Capture the cell that displays the provided text and extract its [X, Y] central coordinate. 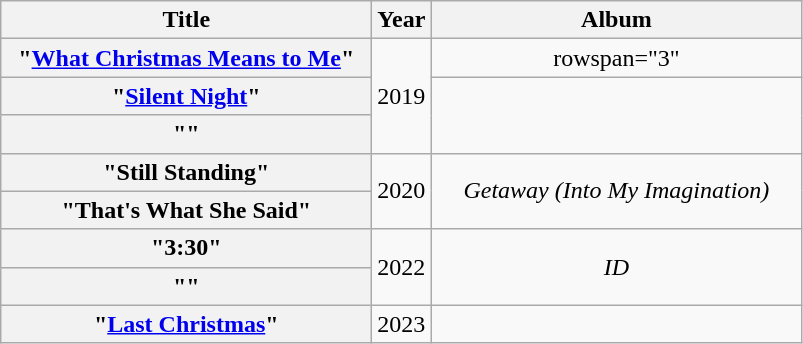
ID [616, 267]
2022 [402, 267]
2019 [402, 96]
Getaway (Into My Imagination) [616, 191]
"What Christmas Means to Me" [186, 58]
"That's What She Said" [186, 210]
"Silent Night" [186, 96]
Year [402, 20]
rowspan="3" [616, 58]
"Still Standing" [186, 172]
"3:30" [186, 248]
2020 [402, 191]
Title [186, 20]
"Last Christmas" [186, 324]
Album [616, 20]
2023 [402, 324]
